Identify which cell holds the provided text, then report its (x, y) central coordinate. 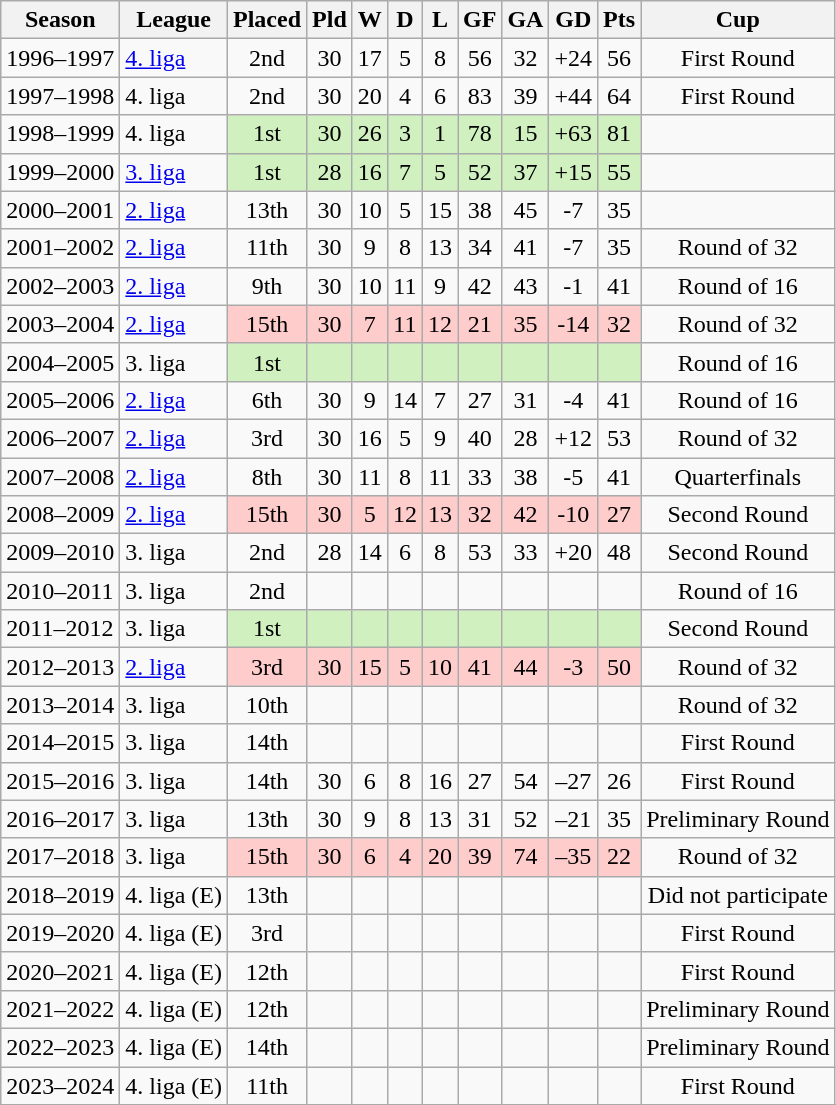
-5 (574, 477)
-10 (574, 515)
78 (480, 134)
+63 (574, 134)
–27 (574, 781)
2018–2019 (60, 895)
2019–2020 (60, 933)
2023–2024 (60, 1085)
2007–2008 (60, 477)
37 (526, 172)
34 (480, 248)
–35 (574, 857)
1999–2000 (60, 172)
64 (620, 96)
6th (268, 400)
2002–2003 (60, 286)
2008–2009 (60, 515)
83 (480, 96)
40 (480, 438)
2001–2002 (60, 248)
8th (268, 477)
-1 (574, 286)
Cup (738, 20)
2012–2013 (60, 667)
2011–2012 (60, 629)
+24 (574, 58)
GA (526, 20)
22 (620, 857)
W (370, 20)
League (174, 20)
1998–1999 (60, 134)
44 (526, 667)
2017–2018 (60, 857)
1 (440, 134)
Season (60, 20)
9th (268, 286)
21 (480, 324)
10th (268, 705)
GF (480, 20)
74 (526, 857)
54 (526, 781)
GD (574, 20)
+20 (574, 553)
17 (370, 58)
55 (620, 172)
81 (620, 134)
2006–2007 (60, 438)
+44 (574, 96)
2020–2021 (60, 971)
Placed (268, 20)
+12 (574, 438)
D (404, 20)
2013–2014 (60, 705)
43 (526, 286)
2005–2006 (60, 400)
Quarterfinals (738, 477)
–21 (574, 819)
2014–2015 (60, 743)
2021–2022 (60, 1009)
2000–2001 (60, 210)
2003–2004 (60, 324)
Did not participate (738, 895)
-14 (574, 324)
+15 (574, 172)
Pts (620, 20)
48 (620, 553)
Pld (330, 20)
3 (404, 134)
2015–2016 (60, 781)
1997–1998 (60, 96)
-3 (574, 667)
L (440, 20)
-4 (574, 400)
2022–2023 (60, 1047)
1996–1997 (60, 58)
2009–2010 (60, 553)
45 (526, 210)
2004–2005 (60, 362)
2016–2017 (60, 819)
2010–2011 (60, 591)
50 (620, 667)
